Output the (x, y) coordinate of the center of the cell containing the given text.  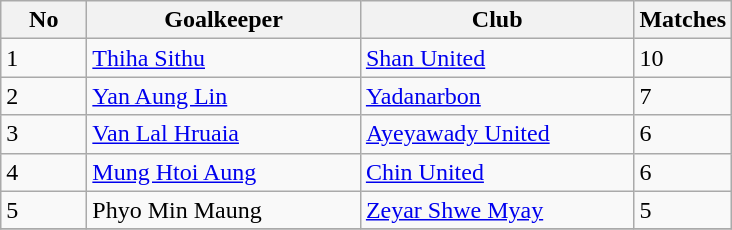
No (44, 20)
Club (497, 20)
2 (44, 96)
1 (44, 58)
4 (44, 172)
Shan United (497, 58)
3 (44, 134)
Chin United (497, 172)
Matches (683, 20)
Goalkeeper (224, 20)
Thiha Sithu (224, 58)
Zeyar Shwe Myay (497, 210)
Mung Htoi Aung (224, 172)
Yan Aung Lin (224, 96)
Phyo Min Maung (224, 210)
Yadanarbon (497, 96)
Ayeyawady United (497, 134)
10 (683, 58)
7 (683, 96)
Van Lal Hruaia (224, 134)
